Detect which cell encompasses the target text, then output its [x, y] center coordinate. 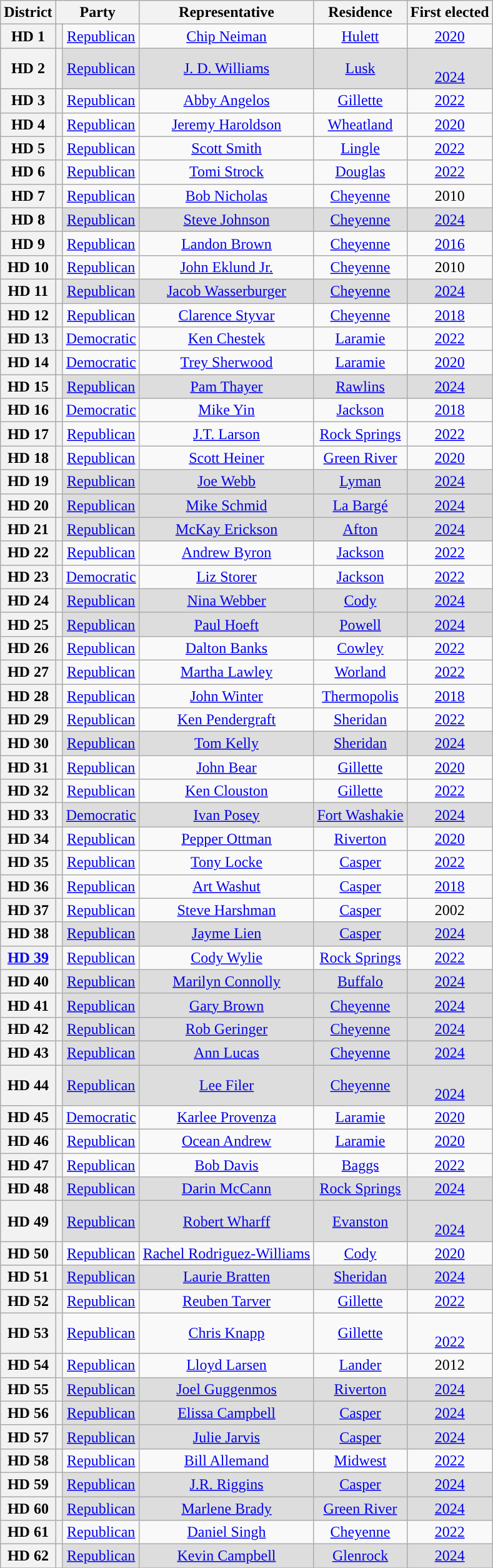
Lingle [360, 148]
Chris Knapp [226, 1333]
J.R. Riggins [226, 1484]
John Winter [226, 696]
Cowley [360, 648]
Rawlins [360, 387]
HD 29 [28, 720]
Lander [360, 1365]
Fort Washakie [360, 815]
HD 3 [28, 101]
Tomi Strock [226, 172]
Ivan Posey [226, 815]
Kevin Campbell [226, 1556]
Daniel Singh [226, 1532]
HD 31 [28, 767]
J. D. Williams [226, 69]
2002 [450, 910]
Jacob Wasserburger [226, 291]
Clarence Styvar [226, 315]
HD 36 [28, 886]
Lusk [360, 69]
John Bear [226, 767]
Martha Lawley [226, 672]
Lyman [360, 482]
Residence [360, 13]
J.T. Larson [226, 434]
HD 45 [28, 1118]
HD 17 [28, 434]
HD 51 [28, 1277]
HD 61 [28, 1532]
Douglas [360, 172]
HD 13 [28, 339]
HD 57 [28, 1437]
HD 46 [28, 1141]
Scott Smith [226, 148]
HD 55 [28, 1389]
HD 47 [28, 1165]
2012 [450, 1365]
Joel Guggenmos [226, 1389]
HD 7 [28, 196]
Wheatland [360, 124]
HD 1 [28, 36]
Dalton Banks [226, 648]
Midwest [360, 1460]
HD 34 [28, 839]
La Bargé [360, 505]
HD 20 [28, 505]
HD 5 [28, 148]
HD 30 [28, 744]
HD 56 [28, 1413]
Reuben Tarver [226, 1301]
Party [97, 13]
District [28, 13]
HD 11 [28, 291]
Gary Brown [226, 1005]
HD 39 [28, 958]
Rachel Rodriguez-Williams [226, 1253]
Nina Webber [226, 600]
HD 49 [28, 1221]
HD 16 [28, 410]
HD 60 [28, 1508]
Steve Johnson [226, 220]
HD 50 [28, 1253]
HD 41 [28, 1005]
Bob Nicholas [226, 196]
HD 4 [28, 124]
Thermopolis [360, 696]
Laurie Bratten [226, 1277]
HD 19 [28, 482]
HD 59 [28, 1484]
Lee Filer [226, 1085]
Scott Heiner [226, 458]
HD 6 [28, 172]
HD 25 [28, 624]
HD 2 [28, 69]
Marilyn Connolly [226, 981]
Baggs [360, 1165]
Karlee Provenza [226, 1118]
HD 35 [28, 862]
Lloyd Larsen [226, 1365]
HD 32 [28, 791]
Julie Jarvis [226, 1437]
Glenrock [360, 1556]
Worland [360, 672]
HD 9 [28, 243]
Robert Wharff [226, 1221]
Ann Lucas [226, 1053]
Bill Allemand [226, 1460]
Pepper Ottman [226, 839]
Jayme Lien [226, 934]
Andrew Byron [226, 553]
Hulett [360, 36]
Chip Neiman [226, 36]
First elected [450, 13]
Art Washut [226, 886]
Ken Chestek [226, 339]
HD 28 [28, 696]
John Eklund Jr. [226, 267]
HD 26 [28, 648]
Ken Pendergraft [226, 720]
2016 [450, 243]
Evanston [360, 1221]
Afton [360, 529]
HD 12 [28, 315]
Tom Kelly [226, 744]
Trey Sherwood [226, 363]
Marlene Brady [226, 1508]
HD 62 [28, 1556]
Elissa Campbell [226, 1413]
Ocean Andrew [226, 1141]
HD 21 [28, 529]
HD 8 [28, 220]
Representative [226, 13]
Darin McCann [226, 1189]
HD 48 [28, 1189]
Pam Thayer [226, 387]
HD 33 [28, 815]
Bob Davis [226, 1165]
Steve Harshman [226, 910]
Paul Hoeft [226, 624]
Rob Geringer [226, 1029]
Mike Schmid [226, 505]
Jeremy Haroldson [226, 124]
HD 23 [28, 577]
Mike Yin [226, 410]
HD 54 [28, 1365]
HD 53 [28, 1333]
HD 10 [28, 267]
Cody Wylie [226, 958]
HD 14 [28, 363]
Tony Locke [226, 862]
HD 22 [28, 553]
HD 38 [28, 934]
HD 15 [28, 387]
HD 42 [28, 1029]
Buffalo [360, 981]
HD 37 [28, 910]
HD 43 [28, 1053]
Abby Angelos [226, 101]
HD 24 [28, 600]
Powell [360, 624]
HD 58 [28, 1460]
Landon Brown [226, 243]
Liz Storer [226, 577]
HD 27 [28, 672]
Joe Webb [226, 482]
HD 52 [28, 1301]
McKay Erickson [226, 529]
Ken Clouston [226, 791]
HD 40 [28, 981]
HD 44 [28, 1085]
HD 18 [28, 458]
